Pinpoint the cell where the given text exists, returning its [X, Y] midpoint coordinate. 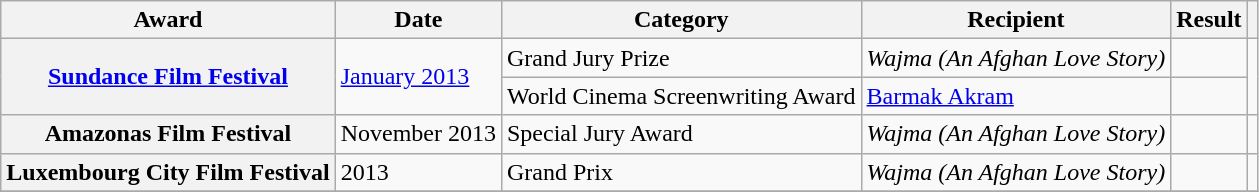
Date [418, 20]
Result [1209, 20]
Award [168, 20]
Recipient [1016, 20]
Category [681, 20]
Luxembourg City Film Festival [168, 172]
Grand Jury Prize [681, 58]
November 2013 [418, 134]
World Cinema Screenwriting Award [681, 96]
2013 [418, 172]
Sundance Film Festival [168, 77]
Amazonas Film Festival [168, 134]
Special Jury Award [681, 134]
Grand Prix [681, 172]
Barmak Akram [1016, 96]
January 2013 [418, 77]
